Find where the given text appears and provide that cell's center as (X, Y) coordinate. 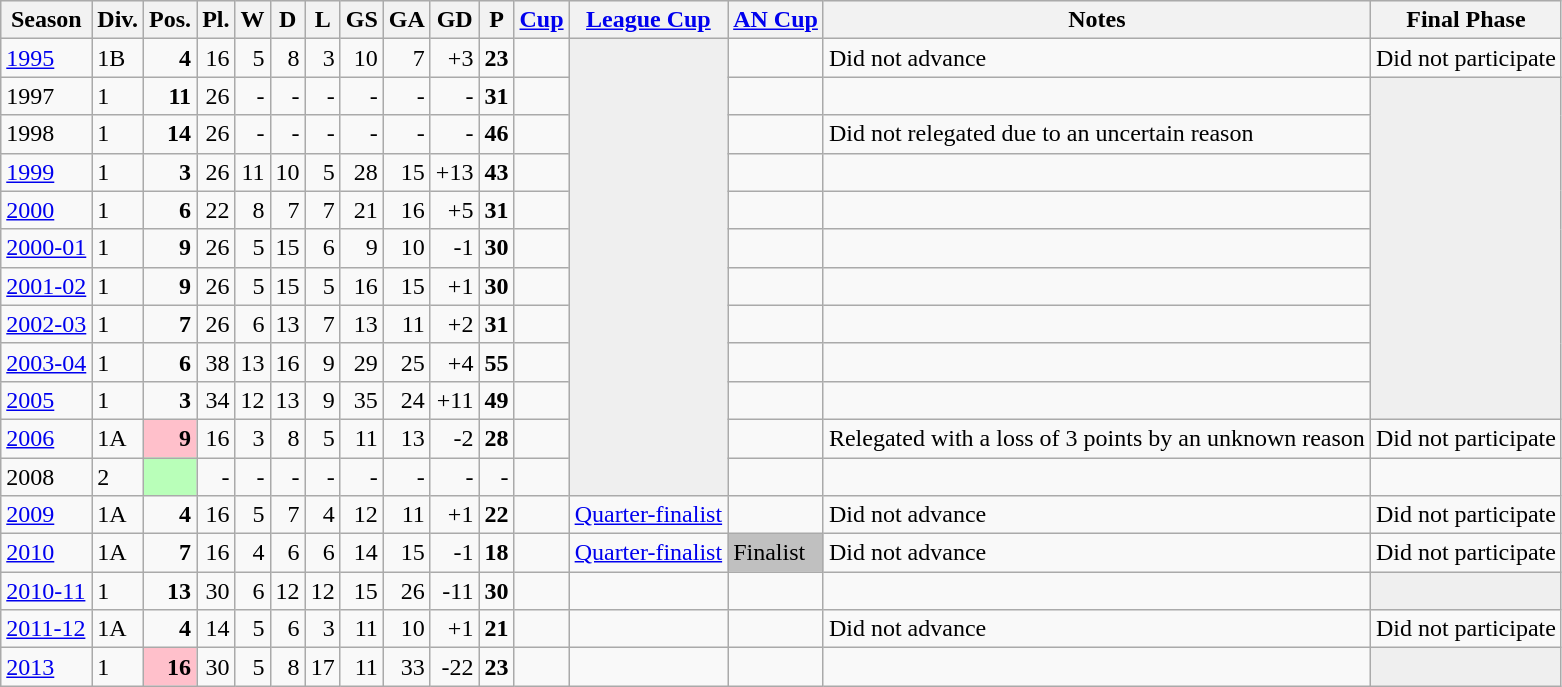
GS (362, 20)
Pos. (170, 20)
17 (322, 667)
2000-01 (46, 248)
2013 (46, 667)
55 (496, 362)
2000 (46, 210)
29 (362, 362)
2003-04 (46, 362)
League Cup (648, 20)
2001-02 (46, 286)
34 (216, 400)
33 (406, 667)
35 (362, 400)
43 (496, 172)
Did not relegated due to an uncertain reason (1096, 134)
2005 (46, 400)
1B (118, 58)
2002-03 (46, 324)
+5 (454, 210)
Notes (1096, 20)
2008 (46, 477)
+4 (454, 362)
L (322, 20)
P (496, 20)
46 (496, 134)
-22 (454, 667)
2010 (46, 553)
Season (46, 20)
+11 (454, 400)
Pl. (216, 20)
Div. (118, 20)
-2 (454, 438)
W (252, 20)
Finalist (776, 553)
+13 (454, 172)
D (288, 20)
Cup (542, 20)
-11 (454, 591)
2009 (46, 515)
1995 (46, 58)
1998 (46, 134)
GD (454, 20)
+3 (454, 58)
AN Cup (776, 20)
18 (496, 553)
2 (118, 477)
2011-12 (46, 629)
GA (406, 20)
24 (406, 400)
2006 (46, 438)
1999 (46, 172)
Relegated with a loss of 3 points by an unknown reason (1096, 438)
Final Phase (1466, 20)
2010-11 (46, 591)
+2 (454, 324)
49 (496, 400)
25 (406, 362)
38 (216, 362)
1997 (46, 96)
